Extract the (X, Y) coordinate from the center of the cell holding the provided text.  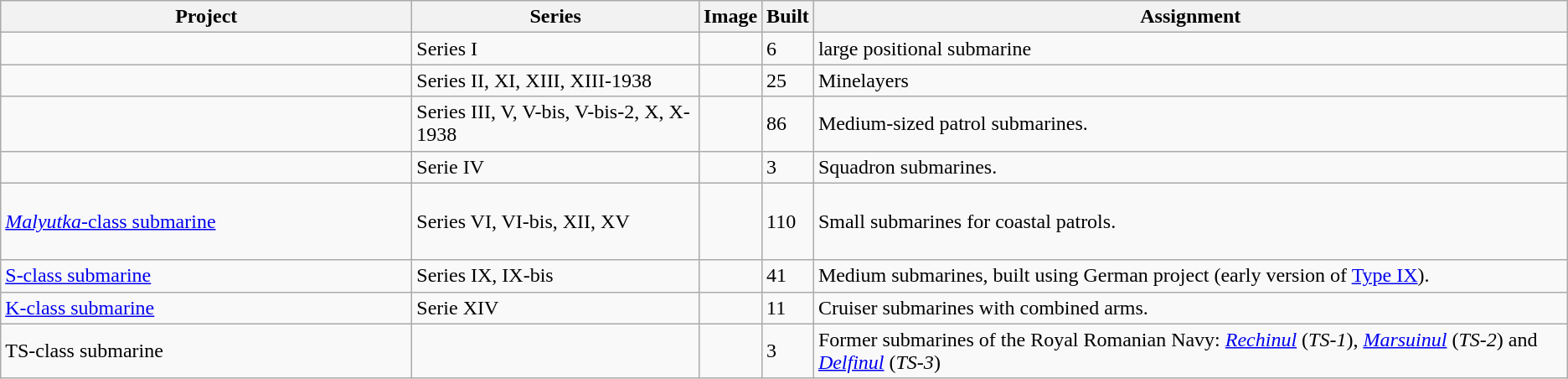
Series (556, 17)
Former submarines of the Royal Romanian Navy: Rechinul (TS-1), Marsuinul (TS-2) and Delfinul (TS-3) (1190, 350)
Malyutka-class submarine (206, 221)
large positional submarine (1190, 49)
Minelayers (1190, 80)
Serie XIV (556, 308)
Series I (556, 49)
TS-class submarine (206, 350)
11 (788, 308)
Series II, XI, XIII, XIII-1938 (556, 80)
S-class submarine (206, 276)
K-class submarine (206, 308)
Cruiser submarines with combined arms. (1190, 308)
Medium-sized patrol submarines. (1190, 124)
Serie IV (556, 167)
Series IX, IX-bis (556, 276)
25 (788, 80)
Project (206, 17)
110 (788, 221)
Assignment (1190, 17)
Series VI, VI-bis, XII, XV (556, 221)
6 (788, 49)
Built (788, 17)
Series III, V, V-bis, V-bis-2, X, X-1938 (556, 124)
Small submarines for coastal patrols. (1190, 221)
Image (730, 17)
41 (788, 276)
Squadron submarines. (1190, 167)
86 (788, 124)
Medium submarines, built using German project (early version of Type IX). (1190, 276)
